Return [X, Y] of the center of cell containing provided text 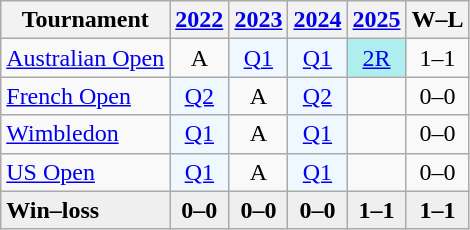
Australian Open [86, 58]
Tournament [86, 20]
2R [376, 58]
French Open [86, 96]
2025 [376, 20]
Wimbledon [86, 134]
2022 [200, 20]
2024 [318, 20]
US Open [86, 172]
W–L [438, 20]
Win–loss [86, 210]
2023 [258, 20]
